For the text-containing cell, return its midpoint in [X, Y] coordinate format. 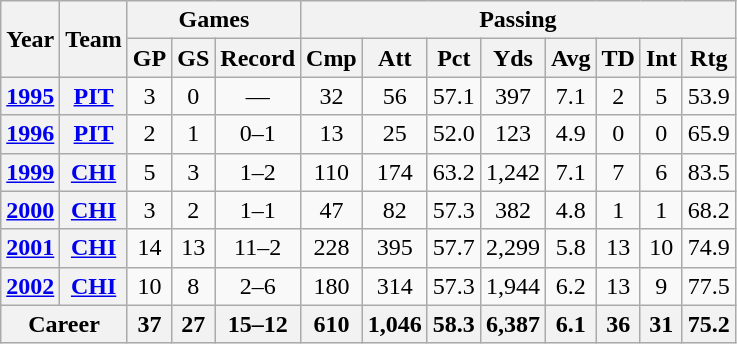
GP [149, 58]
1,242 [512, 172]
31 [661, 324]
TD [618, 58]
63.2 [454, 172]
11–2 [258, 248]
610 [332, 324]
52.0 [454, 134]
32 [332, 96]
82 [394, 210]
6.2 [570, 286]
Year [30, 39]
7 [618, 172]
314 [394, 286]
68.2 [708, 210]
382 [512, 210]
110 [332, 172]
1,944 [512, 286]
Rtg [708, 58]
Record [258, 58]
74.9 [708, 248]
6.1 [570, 324]
58.3 [454, 324]
— [258, 96]
65.9 [708, 134]
57.1 [454, 96]
Career [64, 324]
397 [512, 96]
4.9 [570, 134]
36 [618, 324]
57.7 [454, 248]
1999 [30, 172]
56 [394, 96]
123 [512, 134]
83.5 [708, 172]
Team [94, 39]
Cmp [332, 58]
6 [661, 172]
180 [332, 286]
1996 [30, 134]
2,299 [512, 248]
47 [332, 210]
1995 [30, 96]
1,046 [394, 324]
174 [394, 172]
Att [394, 58]
25 [394, 134]
15–12 [258, 324]
53.9 [708, 96]
14 [149, 248]
1–1 [258, 210]
228 [332, 248]
75.2 [708, 324]
5.8 [570, 248]
Pct [454, 58]
77.5 [708, 286]
27 [194, 324]
2001 [30, 248]
37 [149, 324]
0–1 [258, 134]
8 [194, 286]
GS [194, 58]
Yds [512, 58]
Passing [518, 20]
395 [394, 248]
2–6 [258, 286]
4.8 [570, 210]
Games [214, 20]
Int [661, 58]
Avg [570, 58]
2002 [30, 286]
6,387 [512, 324]
1–2 [258, 172]
2000 [30, 210]
9 [661, 286]
